Output the (X, Y) coordinate of the center of the cell containing the given text.  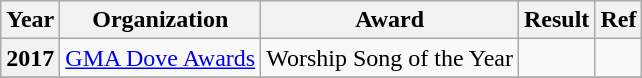
Year (30, 20)
Worship Song of the Year (390, 58)
Organization (160, 20)
Result (556, 20)
Ref (618, 20)
GMA Dove Awards (160, 58)
2017 (30, 58)
Award (390, 20)
